Identify which cell holds the provided text, then report its (X, Y) central coordinate. 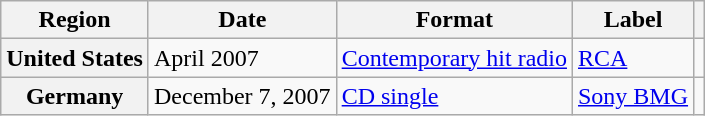
CD single (454, 96)
Label (632, 20)
United States (75, 58)
December 7, 2007 (242, 96)
RCA (632, 58)
Format (454, 20)
Contemporary hit radio (454, 58)
April 2007 (242, 58)
Germany (75, 96)
Sony BMG (632, 96)
Date (242, 20)
Region (75, 20)
